Identify which cell holds the provided text, then report its [x, y] central coordinate. 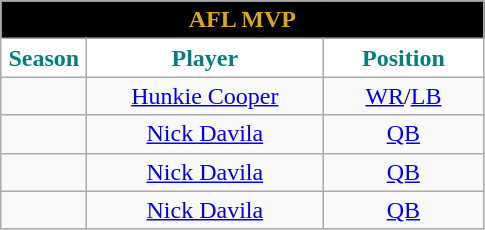
Position [404, 58]
Hunkie Cooper [205, 96]
Player [205, 58]
AFL MVP [242, 20]
Season [44, 58]
WR/LB [404, 96]
